Provide the [x, y] coordinate of the cell's center where the given text is located.  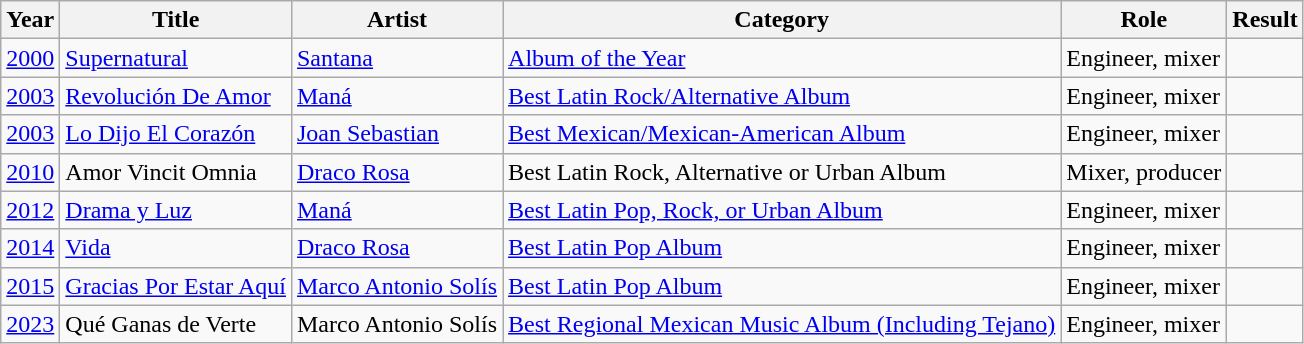
Mixer, producer [1144, 172]
Album of the Year [782, 58]
Revolución De Amor [176, 96]
Santana [396, 58]
Best Latin Rock/Alternative Album [782, 96]
Best Latin Pop, Rock, or Urban Album [782, 210]
Drama y Luz [176, 210]
2014 [30, 248]
Result [1265, 20]
Artist [396, 20]
Best Mexican/Mexican-American Album [782, 134]
Title [176, 20]
Category [782, 20]
Gracias Por Estar Aquí [176, 286]
Year [30, 20]
Vida [176, 248]
2023 [30, 324]
2000 [30, 58]
Role [1144, 20]
Amor Vincit Omnia [176, 172]
Qué Ganas de Verte [176, 324]
Best Latin Rock, Alternative or Urban Album [782, 172]
Best Regional Mexican Music Album (Including Tejano) [782, 324]
Joan Sebastian [396, 134]
2010 [30, 172]
2015 [30, 286]
2012 [30, 210]
Supernatural [176, 58]
Lo Dijo El Corazón [176, 134]
